Determine the [X, Y] coordinate at the center of the cell enclosing the given text.  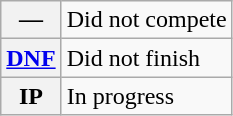
— [31, 20]
IP [31, 96]
In progress [146, 96]
Did not compete [146, 20]
Did not finish [146, 58]
DNF [31, 58]
